Extract the [X, Y] coordinate from the center of the cell holding the provided text.  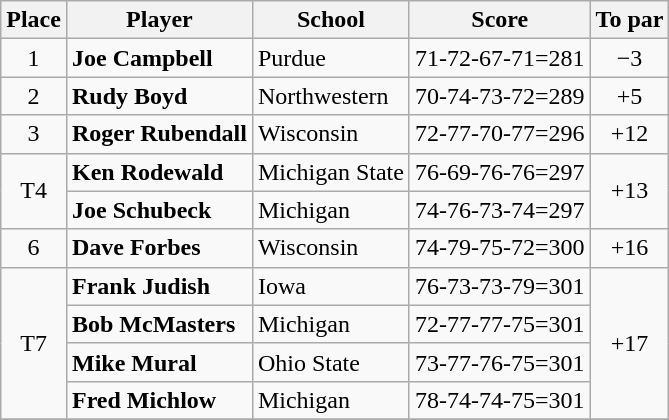
Mike Mural [159, 362]
70-74-73-72=289 [500, 96]
Joe Campbell [159, 58]
76-73-73-79=301 [500, 286]
71-72-67-71=281 [500, 58]
Roger Rubendall [159, 134]
78-74-74-75=301 [500, 400]
72-77-77-75=301 [500, 324]
1 [34, 58]
+12 [630, 134]
2 [34, 96]
76-69-76-76=297 [500, 172]
+13 [630, 191]
Place [34, 20]
+17 [630, 343]
Ken Rodewald [159, 172]
T7 [34, 343]
Player [159, 20]
Joe Schubeck [159, 210]
Iowa [330, 286]
6 [34, 248]
+16 [630, 248]
Ohio State [330, 362]
Michigan State [330, 172]
Rudy Boyd [159, 96]
Fred Michlow [159, 400]
Frank Judish [159, 286]
T4 [34, 191]
School [330, 20]
72-77-70-77=296 [500, 134]
Dave Forbes [159, 248]
−3 [630, 58]
3 [34, 134]
74-76-73-74=297 [500, 210]
Score [500, 20]
+5 [630, 96]
73-77-76-75=301 [500, 362]
To par [630, 20]
74-79-75-72=300 [500, 248]
Bob McMasters [159, 324]
Northwestern [330, 96]
Purdue [330, 58]
